Locate the cell with the specified text and output its (x, y) center coordinate. 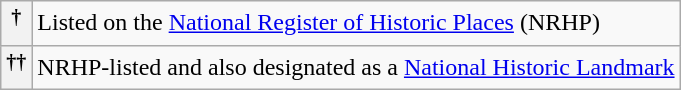
†† (16, 68)
Listed on the National Register of Historic Places (NRHP) (356, 24)
NRHP-listed and also designated as a National Historic Landmark (356, 68)
† (16, 24)
